Output the (X, Y) coordinate of the center of the cell containing the given text.  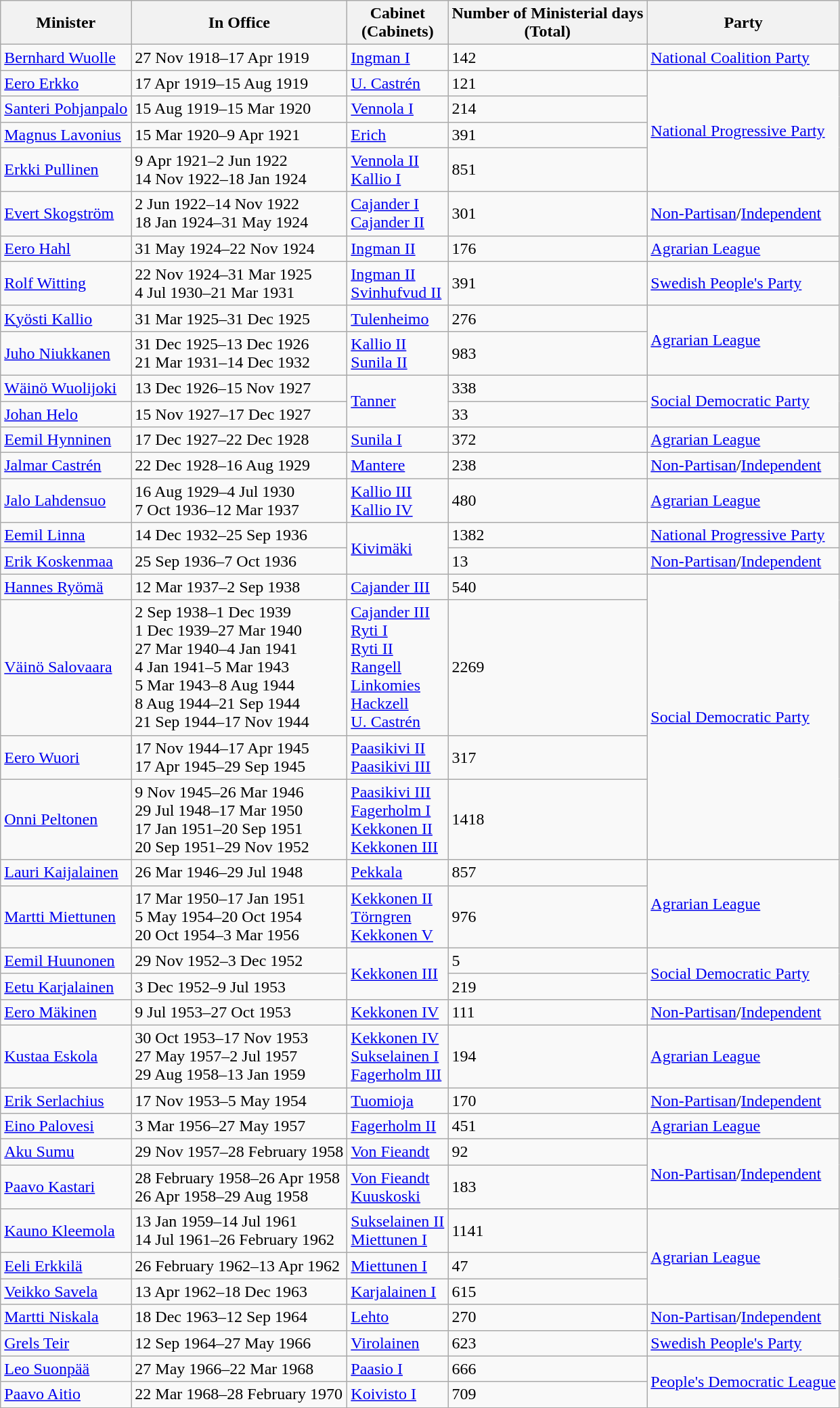
317 (548, 757)
194 (548, 1056)
Kauno Kleemola (66, 1231)
Jalo Lahdensuo (66, 501)
13 Dec 1926–15 Nov 1927 (240, 388)
3 Dec 1952–9 Jul 1953 (240, 986)
Kekkonen IITörngren Kekkonen V (398, 917)
Ingman II (398, 248)
22 Dec 1928–16 Aug 1929 (240, 466)
Hannes Ryömä (66, 587)
623 (548, 1343)
Ingman IISvinhufvud II (398, 283)
Bernhard Wuolle (66, 58)
Erich (398, 135)
480 (548, 501)
Cabinet(Cabinets) (398, 23)
976 (548, 917)
Pekkala (398, 873)
Johan Helo (66, 414)
Paasio I (398, 1369)
33 (548, 414)
National Coalition Party (743, 58)
Grels Teir (66, 1343)
25 Sep 1936–7 Oct 1936 (240, 561)
Paavo Kastari (66, 1187)
Eero Erkko (66, 83)
Eeli Erkkilä (66, 1266)
Tanner (398, 401)
Eero Hahl (66, 248)
Tuomioja (398, 1100)
Kallio IISunila II (398, 353)
Leo Suonpää (66, 1369)
170 (548, 1100)
Lauri Kaijalainen (66, 873)
2269 (548, 667)
Kekkonen III (398, 973)
Erik Koskenmaa (66, 561)
12 Mar 1937–2 Sep 1938 (240, 587)
Fagerholm II (398, 1126)
Aku Sumu (66, 1152)
28 February 1958–26 Apr 195826 Apr 1958–29 Aug 1958 (240, 1187)
Väinö Salovaara (66, 667)
3 Mar 1956–27 May 1957 (240, 1126)
219 (548, 986)
Kallio IIIKallio IV (398, 501)
31 May 1924–22 Nov 1924 (240, 248)
1141 (548, 1231)
Ingman I (398, 58)
26 Mar 1946–29 Jul 1948 (240, 873)
27 May 1966–22 Mar 1968 (240, 1369)
Cajander ICajander II (398, 214)
9 Apr 1921–2 Jun 192214 Nov 1922–18 Jan 1924 (240, 169)
13 Apr 1962–18 Dec 1963 (240, 1292)
121 (548, 83)
183 (548, 1187)
14 Dec 1932–25 Sep 1936 (240, 535)
31 Mar 1925–31 Dec 1925 (240, 318)
Paasikivi IIIFagerholm IKekkonen IIKekkonen III (398, 819)
Vennola I (398, 109)
Magnus Lavonius (66, 135)
Von Fieandt (398, 1152)
Erkki Pullinen (66, 169)
Eemil Huunonen (66, 961)
276 (548, 318)
16 Aug 1929–4 Jul 19307 Oct 1936–12 Mar 1937 (240, 501)
29 Nov 1957–28 February 1958 (240, 1152)
Eero Wuori (66, 757)
Sukselainen IIMiettunen I (398, 1231)
Jalmar Castrén (66, 466)
Eero Mäkinen (66, 1012)
451 (548, 1126)
Cajander III (398, 587)
857 (548, 873)
Paavo Aitio (66, 1394)
30 Oct 1953–17 Nov 195327 May 1957–2 Jul 195729 Aug 1958–13 Jan 1959 (240, 1056)
Karjalainen I (398, 1292)
Veikko Savela (66, 1292)
15 Mar 1920–9 Apr 1921 (240, 135)
Mantere (398, 466)
Lehto (398, 1317)
22 Nov 1924–31 Mar 19254 Jul 1930–21 Mar 1931 (240, 283)
9 Nov 1945–26 Mar 194629 Jul 1948–17 Mar 195017 Jan 1951–20 Sep 195120 Sep 1951–29 Nov 1952 (240, 819)
Kivimäki (398, 548)
338 (548, 388)
Sunila I (398, 440)
17 Nov 1953–5 May 1954 (240, 1100)
1382 (548, 535)
47 (548, 1266)
238 (548, 466)
15 Aug 1919–15 Mar 1920 (240, 109)
Number of Ministerial days (Total) (548, 23)
Party (743, 23)
Paasikivi IIPaasikivi III (398, 757)
17 Mar 1950–17 Jan 19515 May 1954–20 Oct 195420 Oct 1954–3 Mar 1956 (240, 917)
15 Nov 1927–17 Dec 1927 (240, 414)
Cajander IIIRyti IRyti IIRangellLinkomiesHackzellU. Castrén (398, 667)
301 (548, 214)
31 Dec 1925–13 Dec 192621 Mar 1931–14 Dec 1932 (240, 353)
2 Jun 1922–14 Nov 192218 Jan 1924–31 May 1924 (240, 214)
Kekkonen IV (398, 1012)
Onni Peltonen (66, 819)
17 Nov 1944–17 Apr 194517 Apr 1945–29 Sep 1945 (240, 757)
1418 (548, 819)
615 (548, 1292)
29 Nov 1952–3 Dec 1952 (240, 961)
Juho Niukkanen (66, 353)
Erik Serlachius (66, 1100)
Martti Miettunen (66, 917)
111 (548, 1012)
Kustaa Eskola (66, 1056)
Eetu Karjalainen (66, 986)
17 Apr 1919–15 Aug 1919 (240, 83)
12 Sep 1964–27 May 1966 (240, 1343)
Miettunen I (398, 1266)
Koivisto I (398, 1394)
18 Dec 1963–12 Sep 1964 (240, 1317)
22 Mar 1968–28 February 1970 (240, 1394)
People's Democratic League (743, 1382)
27 Nov 1918–17 Apr 1919 (240, 58)
Wäinö Wuolijoki (66, 388)
13 (548, 561)
In Office (240, 23)
Minister (66, 23)
214 (548, 109)
Rolf Witting (66, 283)
540 (548, 587)
9 Jul 1953–27 Oct 1953 (240, 1012)
Santeri Pohjanpalo (66, 109)
26 February 1962–13 Apr 1962 (240, 1266)
372 (548, 440)
13 Jan 1959–14 Jul 196114 Jul 1961–26 February 1962 (240, 1231)
666 (548, 1369)
270 (548, 1317)
Vennola IIKallio I (398, 169)
Martti Niskala (66, 1317)
U. Castrén (398, 83)
Kekkonen IVSukselainen IFagerholm III (398, 1056)
92 (548, 1152)
142 (548, 58)
17 Dec 1927–22 Dec 1928 (240, 440)
709 (548, 1394)
176 (548, 248)
Kyösti Kallio (66, 318)
851 (548, 169)
Eino Palovesi (66, 1126)
983 (548, 353)
Eemil Linna (66, 535)
Von FieandtKuuskoski (398, 1187)
Tulenheimo (398, 318)
5 (548, 961)
Evert Skogström (66, 214)
Eemil Hynninen (66, 440)
Virolainen (398, 1343)
